Find where the given text appears and provide that cell's center as (x, y) coordinate. 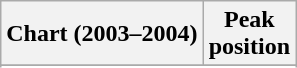
Peakposition (249, 34)
Chart (2003–2004) (102, 34)
